Find where the given text appears and provide that cell's center as (X, Y) coordinate. 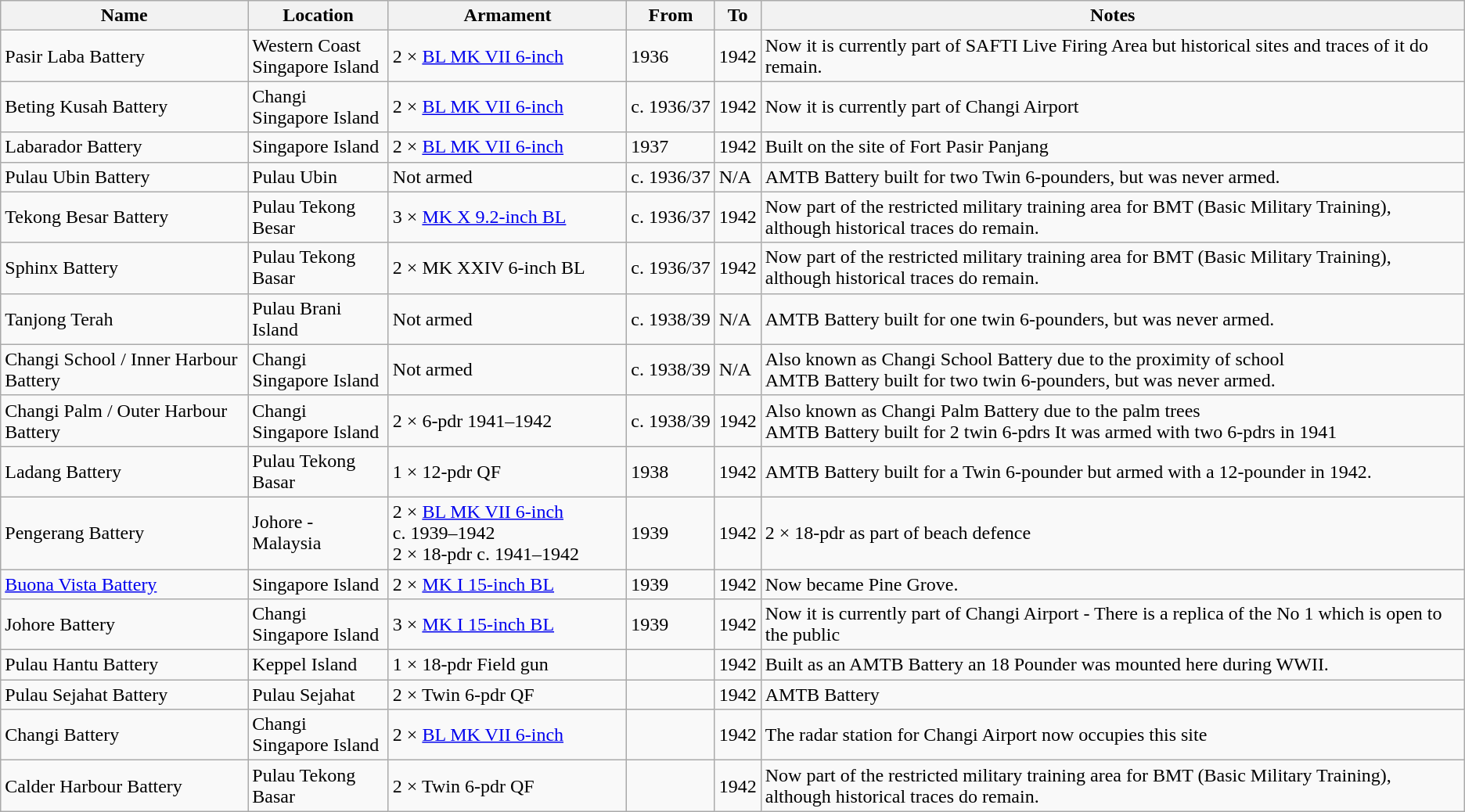
AMTB Battery built for two Twin 6-pounders, but was never armed. (1113, 177)
Armament (507, 16)
Johore Battery (124, 624)
Built on the site of Fort Pasir Panjang (1113, 147)
2 × 18-pdr as part of beach defence (1113, 533)
Pulau Sejahat (319, 695)
1937 (671, 147)
2 × MK I 15-inch BL (507, 584)
Johore - Malaysia (319, 533)
Now became Pine Grove. (1113, 584)
To (737, 16)
Pasir Laba Battery (124, 56)
Notes (1113, 16)
Calder Harbour Battery (124, 785)
Pulau Hantu Battery (124, 665)
Pulau Brani Island (319, 319)
Western CoastSingapore Island (319, 56)
1 × 18-pdr Field gun (507, 665)
Pengerang Battery (124, 533)
1938 (671, 471)
3 × MK I 15-inch BL (507, 624)
Now it is currently part of Changi Airport (1113, 106)
Changi Battery (124, 735)
The radar station for Changi Airport now occupies this site (1113, 735)
Built as an AMTB Battery an 18 Pounder was mounted here during WWII. (1113, 665)
Tanjong Terah (124, 319)
Changi School / Inner Harbour Battery (124, 369)
Name (124, 16)
Sphinx Battery (124, 268)
Location (319, 16)
Labarador Battery (124, 147)
Pulau Sejahat Battery (124, 695)
Pulau Ubin Battery (124, 177)
1 × 12-pdr QF (507, 471)
Ladang Battery (124, 471)
AMTB Battery built for a Twin 6-pounder but armed with a 12-pounder in 1942. (1113, 471)
Tekong Besar Battery (124, 217)
2 × BL MK VII 6-inch c. 1939–19422 × 18-pdr c. 1941–1942 (507, 533)
Beting Kusah Battery (124, 106)
Now it is currently part of SAFTI Live Firing Area but historical sites and traces of it do remain. (1113, 56)
Keppel Island (319, 665)
From (671, 16)
Also known as Changi Palm Battery due to the palm treesAMTB Battery built for 2 twin 6-pdrs It was armed with two 6-pdrs in 1941 (1113, 421)
Now it is currently part of Changi Airport - There is a replica of the No 1 which is open to the public (1113, 624)
Buona Vista Battery (124, 584)
Pulau Tekong Besar (319, 217)
Changi Palm / Outer Harbour Battery (124, 421)
2 × MK XXIV 6-inch BL (507, 268)
2 × 6-pdr 1941–1942 (507, 421)
3 × MK X 9.2-inch BL (507, 217)
Pulau Ubin (319, 177)
AMTB Battery built for one twin 6-pounders, but was never armed. (1113, 319)
AMTB Battery (1113, 695)
Also known as Changi School Battery due to the proximity of schoolAMTB Battery built for two twin 6-pounders, but was never armed. (1113, 369)
1936 (671, 56)
